Determine the (x, y) coordinate at the center of the cell enclosing the given text.  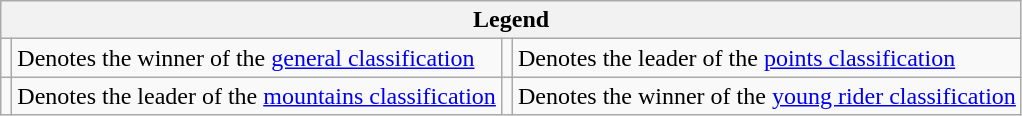
Legend (512, 20)
Denotes the winner of the young rider classification (766, 96)
Denotes the winner of the general classification (257, 58)
Denotes the leader of the points classification (766, 58)
Denotes the leader of the mountains classification (257, 96)
